Provide the [X, Y] coordinate of the cell's center where the given text is located.  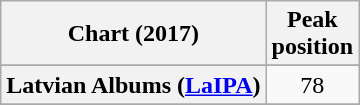
Latvian Albums (LaIPA) [134, 85]
Chart (2017) [134, 34]
Peak position [312, 34]
78 [312, 85]
